Find where the given text appears and provide that cell's center as [X, Y] coordinate. 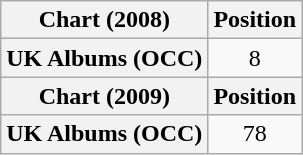
8 [255, 58]
78 [255, 134]
Chart (2009) [104, 96]
Chart (2008) [104, 20]
